Pinpoint the cell where the given text exists, returning its [x, y] midpoint coordinate. 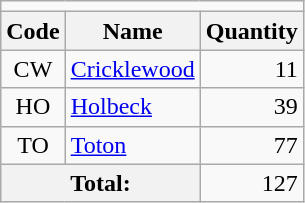
CW [33, 69]
Cricklewood [132, 69]
Code [33, 31]
TO [33, 145]
Quantity [252, 31]
127 [252, 183]
Holbeck [132, 107]
77 [252, 145]
11 [252, 69]
HO [33, 107]
39 [252, 107]
Total: [100, 183]
Name [132, 31]
Toton [132, 145]
